Determine the (x, y) coordinate at the center of the cell enclosing the given text.  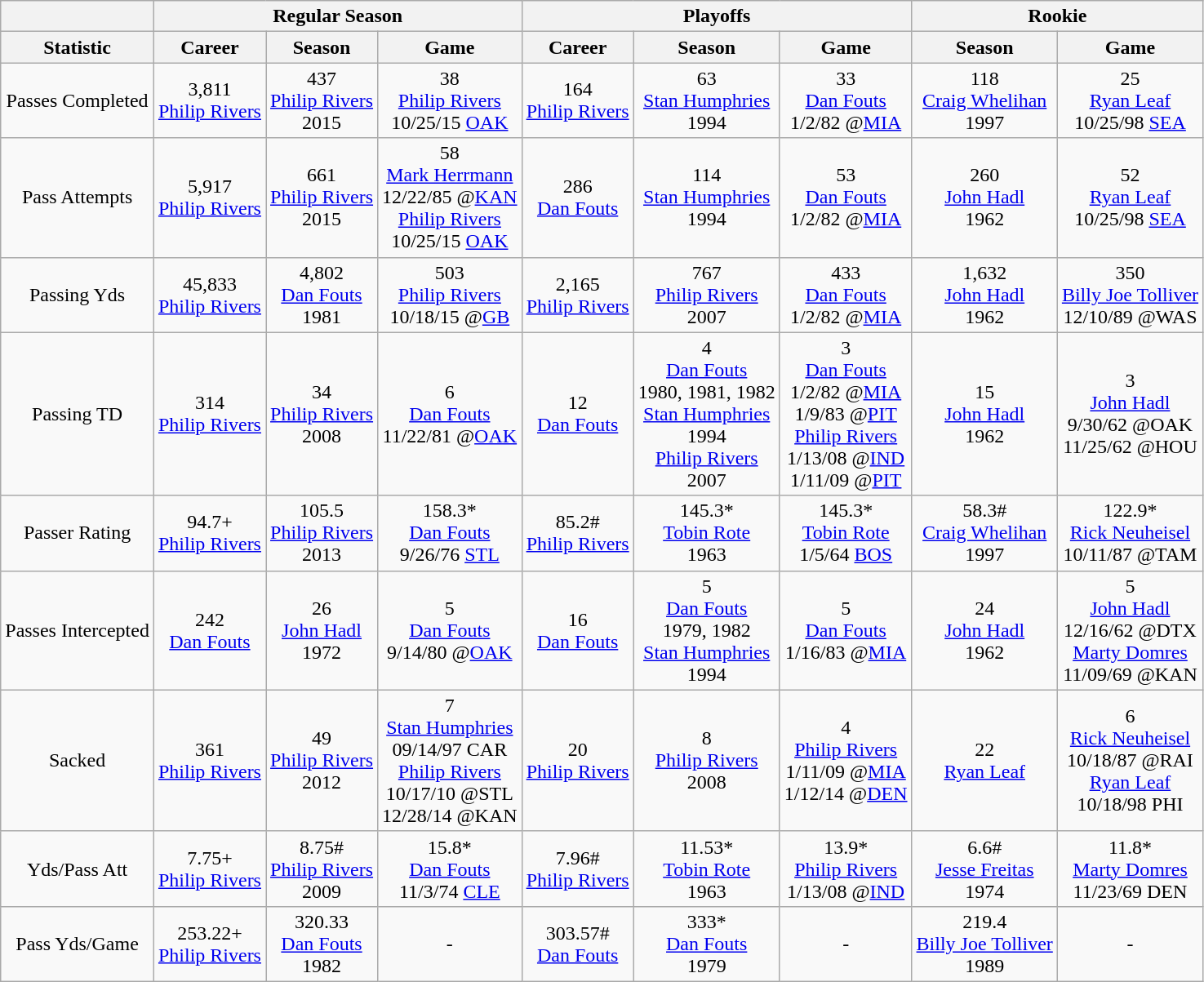
Yds/Pass Att (78, 869)
7.96#Philip Rivers (578, 869)
Regular Season (338, 16)
158.3*Dan Fouts9/26/76 STL (451, 533)
145.3*Tobin Rote1/5/64 BOS (846, 533)
5John Hadl12/16/62 @DTXMarty Domres11/09/69 @KAN (1130, 630)
433Dan Fouts1/2/82 @MIA (846, 295)
105.5Philip Rivers2013 (322, 533)
5Dan Fouts1979, 1982Stan Humphries1994 (707, 630)
33Dan Fouts1/2/82 @MIA (846, 100)
7.75+Philip Rivers (209, 869)
38Philip Rivers10/25/15 OAK (451, 100)
4Dan Fouts1980, 1981, 1982Stan Humphries1994Philip Rivers2007 (707, 414)
114Stan Humphries1994 (707, 198)
63Stan Humphries1994 (707, 100)
22Ryan Leaf (984, 761)
Rookie (1058, 16)
303.57#Dan Fouts (578, 944)
2,165Philip Rivers (578, 295)
767Philip Rivers2007 (707, 295)
12Dan Fouts (578, 414)
661Philip Rivers2015 (322, 198)
85.2#Philip Rivers (578, 533)
Pass Yds/Game (78, 944)
219.4Billy Joe Tolliver1989 (984, 944)
Passer Rating (78, 533)
24John Hadl1962 (984, 630)
Passes Completed (78, 100)
5Dan Fouts1/16/83 @MIA (846, 630)
260John Hadl1962 (984, 198)
253.22+Philip Rivers (209, 944)
53Dan Fouts1/2/82 @MIA (846, 198)
94.7+Philip Rivers (209, 533)
4Philip Rivers1/11/09 @MIA1/12/14 @DEN (846, 761)
361Philip Rivers (209, 761)
52Ryan Leaf10/25/98 SEA (1130, 198)
13.9*Philip Rivers1/13/08 @IND (846, 869)
11.8*Marty Domres11/23/69 DEN (1130, 869)
6Rick Neuheisel10/18/87 @RAIRyan Leaf10/18/98 PHI (1130, 761)
49Philip Rivers2012 (322, 761)
Passing Yds (78, 295)
286Dan Fouts (578, 198)
4,802Dan Fouts1981 (322, 295)
145.3*Tobin Rote1963 (707, 533)
26John Hadl1972 (322, 630)
Passes Intercepted (78, 630)
Statistic (78, 47)
314Philip Rivers (209, 414)
333*Dan Fouts1979 (707, 944)
25Ryan Leaf10/25/98 SEA (1130, 100)
Playoffs (717, 16)
242Dan Fouts (209, 630)
164Philip Rivers (578, 100)
8.75#Philip Rivers2009 (322, 869)
437Philip Rivers2015 (322, 100)
5,917Philip Rivers (209, 198)
Passing TD (78, 414)
350Billy Joe Tolliver12/10/89 @WAS (1130, 295)
6Dan Fouts11/22/81 @OAK (451, 414)
3,811Philip Rivers (209, 100)
320.33Dan Fouts1982 (322, 944)
20Philip Rivers (578, 761)
11.53*Tobin Rote1963 (707, 869)
16Dan Fouts (578, 630)
34Philip Rivers2008 (322, 414)
15John Hadl1962 (984, 414)
15.8*Dan Fouts11/3/74 CLE (451, 869)
118Craig Whelihan1997 (984, 100)
8Philip Rivers2008 (707, 761)
3John Hadl9/30/62 @OAK11/25/62 @HOU (1130, 414)
45,833Philip Rivers (209, 295)
1,632John Hadl1962 (984, 295)
6.6#Jesse Freitas1974 (984, 869)
58.3#Craig Whelihan1997 (984, 533)
7Stan Humphries09/14/97 CARPhilip Rivers10/17/10 @STL12/28/14 @KAN (451, 761)
5Dan Fouts9/14/80 @OAK (451, 630)
58Mark Herrmann12/22/85 @KANPhilip Rivers10/25/15 OAK (451, 198)
503Philip Rivers10/18/15 @GB (451, 295)
Pass Attempts (78, 198)
3Dan Fouts1/2/82 @MIA1/9/83 @PITPhilip Rivers1/13/08 @IND1/11/09 @PIT (846, 414)
122.9*Rick Neuheisel10/11/87 @TAM (1130, 533)
Sacked (78, 761)
